Extract the [x, y] coordinate from the center of the cell holding the provided text.  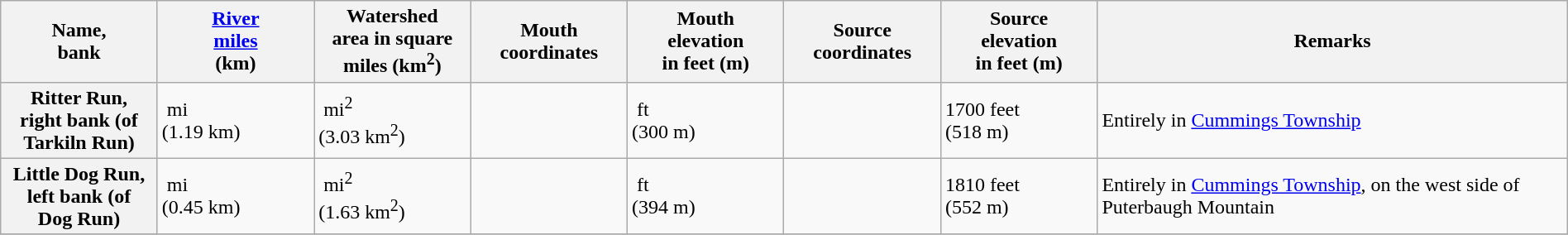
mi2 (1.63 km2) [392, 196]
Mouth elevation in feet (m) [706, 41]
Ritter Run,right bank (ofTarkiln Run) [79, 120]
Little Dog Run,left bank (of Dog Run) [79, 196]
mi2 (3.03 km2) [392, 120]
Remarks [1332, 41]
1700 feet(518 m) [1019, 120]
ft (394 m) [706, 196]
Mouth coordinates [549, 41]
Watershedarea in square miles (km2) [392, 41]
Source elevation in feet (m) [1019, 41]
Name, bank [79, 41]
1810 feet(552 m) [1019, 196]
Entirely in Cummings Township, on the west side of Puterbaugh Mountain [1332, 196]
mi (1.19 km) [235, 120]
mi (0.45 km) [235, 196]
Source coordinates [862, 41]
River miles (km) [235, 41]
Entirely in Cummings Township [1332, 120]
ft (300 m) [706, 120]
